From the cell containing the given text, extract its center point as (X, Y) coordinate. 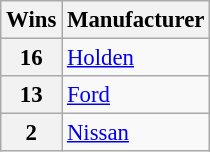
Holden (136, 58)
2 (32, 133)
Wins (32, 20)
Ford (136, 95)
13 (32, 95)
Manufacturer (136, 20)
Nissan (136, 133)
16 (32, 58)
